Search for the cell housing the specified text and yield its [x, y] center coordinate. 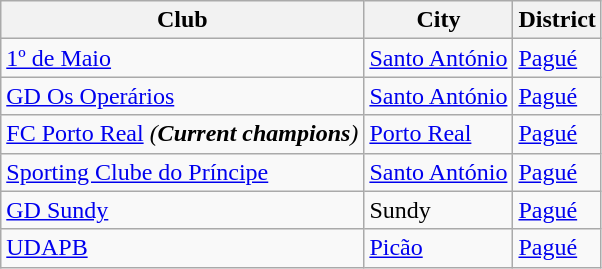
Porto Real [438, 134]
Sporting Clube do Príncipe [182, 172]
FC Porto Real (Current champions) [182, 134]
GD Sundy [182, 210]
Picão [438, 248]
1º de Maio [182, 58]
District [557, 20]
GD Os Operários [182, 96]
Club [182, 20]
UDAPB [182, 248]
Sundy [438, 210]
City [438, 20]
